Locate the cell with the specified text and output its [x, y] center coordinate. 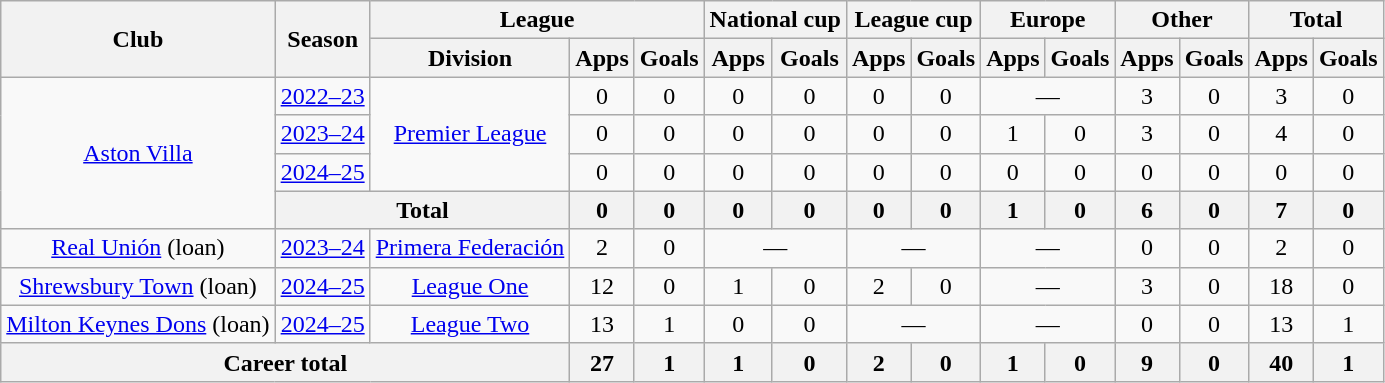
National cup [775, 20]
Season [322, 39]
Club [138, 39]
Career total [286, 362]
6 [1147, 210]
4 [1281, 134]
League One [470, 286]
League Two [470, 324]
League [537, 20]
Premier League [470, 134]
Europe [1048, 20]
Division [470, 58]
Shrewsbury Town (loan) [138, 286]
Other [1182, 20]
7 [1281, 210]
27 [602, 362]
40 [1281, 362]
2022–23 [322, 96]
Primera Federación [470, 248]
Aston Villa [138, 153]
Real Unión (loan) [138, 248]
12 [602, 286]
18 [1281, 286]
9 [1147, 362]
Milton Keynes Dons (loan) [138, 324]
League cup [913, 20]
